Identify which cell holds the provided text, then report its [x, y] central coordinate. 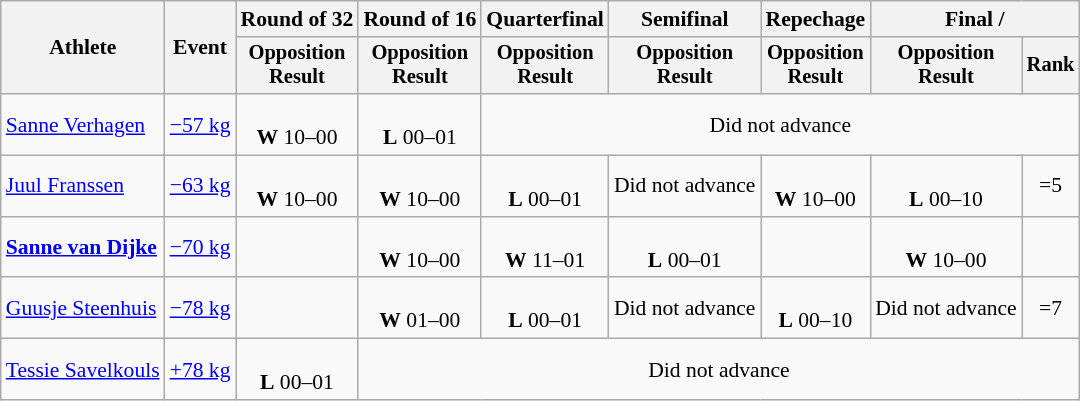
Sanne van Dijke [83, 248]
=5 [1051, 186]
−57 kg [200, 124]
Final / [974, 19]
W 11–01 [545, 248]
Tessie Savelkouls [83, 370]
Repechage [816, 19]
Round of 32 [298, 19]
+78 kg [200, 370]
−70 kg [200, 248]
−78 kg [200, 308]
Event [200, 48]
=7 [1051, 308]
Quarterfinal [545, 19]
Semifinal [685, 19]
Athlete [83, 48]
Rank [1051, 66]
Round of 16 [420, 19]
−63 kg [200, 186]
Sanne Verhagen [83, 124]
W 01–00 [420, 308]
Juul Franssen [83, 186]
Guusje Steenhuis [83, 308]
